Detect which cell encompasses the target text, then output its (X, Y) center coordinate. 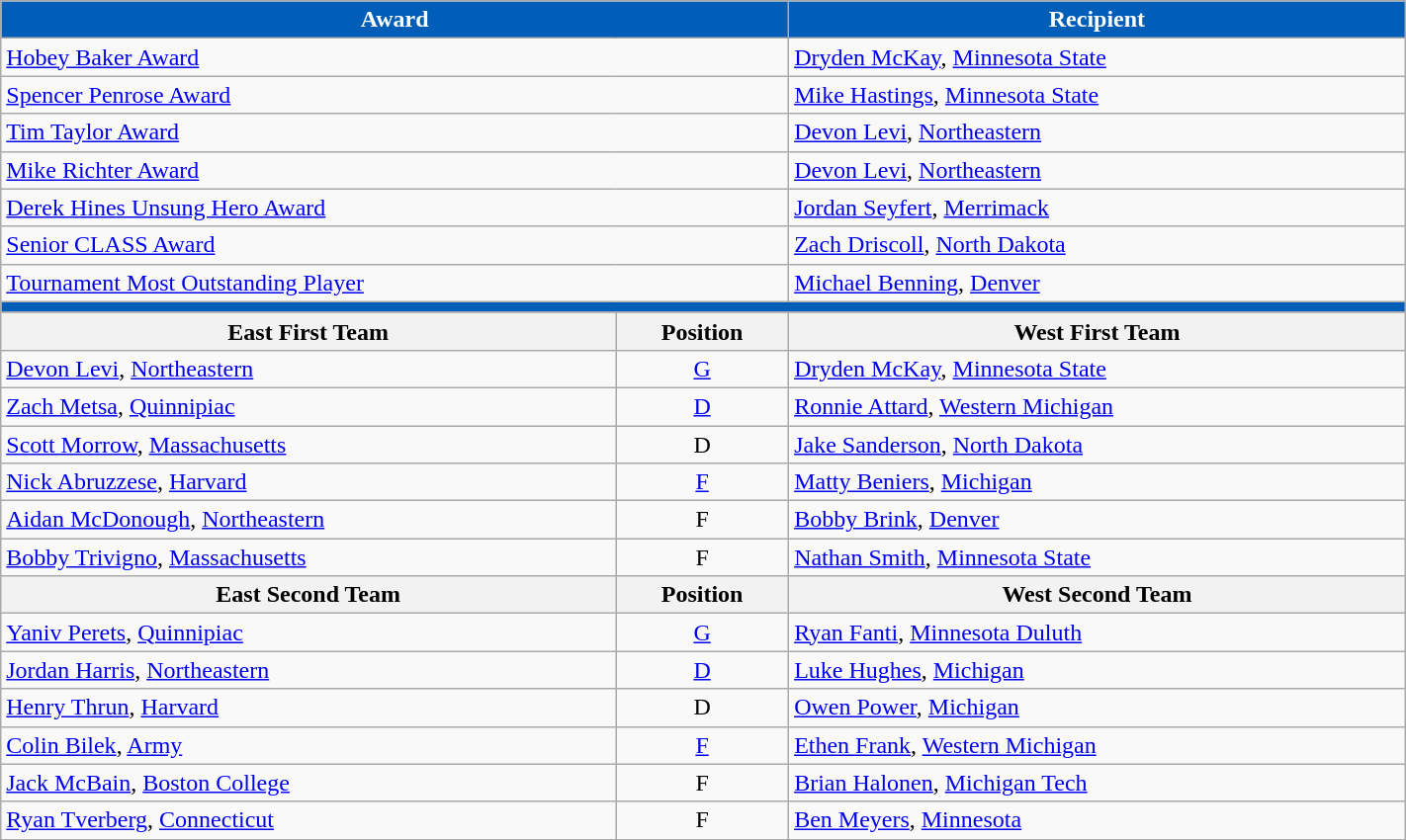
Matty Beniers, Michigan (1098, 482)
West First Team (1098, 331)
Spencer Penrose Award (395, 95)
Jordan Seyfert, Merrimack (1098, 208)
Luke Hughes, Michigan (1098, 670)
Owen Power, Michigan (1098, 708)
Jordan Harris, Northeastern (308, 670)
Bobby Trivigno, Massachusetts (308, 557)
Jake Sanderson, North Dakota (1098, 444)
Ryan Fanti, Minnesota Duluth (1098, 632)
East First Team (308, 331)
Nick Abruzzese, Harvard (308, 482)
Zach Driscoll, North Dakota (1098, 245)
Aidan McDonough, Northeastern (308, 520)
Derek Hines Unsung Hero Award (395, 208)
East Second Team (308, 595)
Ben Meyers, Minnesota (1098, 820)
Recipient (1098, 20)
Tim Taylor Award (395, 132)
Colin Bilek, Army (308, 745)
Brian Halonen, Michigan Tech (1098, 783)
Nathan Smith, Minnesota State (1098, 557)
Ethen Frank, Western Michigan (1098, 745)
Mike Hastings, Minnesota State (1098, 95)
Hobey Baker Award (395, 57)
Award (395, 20)
Jack McBain, Boston College (308, 783)
Scott Morrow, Massachusetts (308, 444)
Ronnie Attard, Western Michigan (1098, 406)
Zach Metsa, Quinnipiac (308, 406)
Tournament Most Outstanding Player (395, 283)
Bobby Brink, Denver (1098, 520)
Michael Benning, Denver (1098, 283)
Mike Richter Award (395, 170)
West Second Team (1098, 595)
Ryan Tverberg, Connecticut (308, 820)
Henry Thrun, Harvard (308, 708)
Yaniv Perets, Quinnipiac (308, 632)
Senior CLASS Award (395, 245)
